Pinpoint the cell where the given text exists, returning its [x, y] midpoint coordinate. 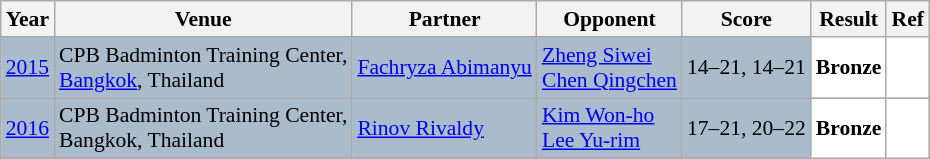
Kim Won-ho Lee Yu-rim [610, 128]
Score [746, 19]
Partner [444, 19]
Rinov Rivaldy [444, 128]
Zheng Siwei Chen Qingchen [610, 68]
Fachryza Abimanyu [444, 68]
Ref [907, 19]
17–21, 20–22 [746, 128]
Opponent [610, 19]
Year [28, 19]
Result [849, 19]
14–21, 14–21 [746, 68]
2016 [28, 128]
2015 [28, 68]
Venue [203, 19]
